From the cell containing the given text, extract its center point as [x, y] coordinate. 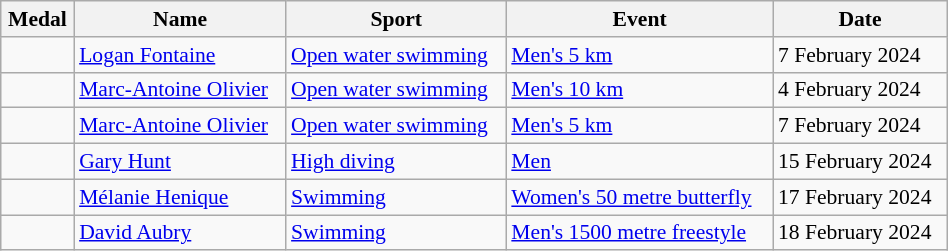
Date [860, 19]
David Aubry [180, 233]
Women's 50 metre butterfly [640, 197]
Mélanie Henique [180, 197]
17 February 2024 [860, 197]
15 February 2024 [860, 162]
Men's 10 km [640, 90]
4 February 2024 [860, 90]
Logan Fontaine [180, 55]
Men's 1500 metre freestyle [640, 233]
Name [180, 19]
High diving [396, 162]
18 February 2024 [860, 233]
Sport [396, 19]
Event [640, 19]
Gary Hunt [180, 162]
Men [640, 162]
Medal [38, 19]
